Locate the cell with the specified text and output its (x, y) center coordinate. 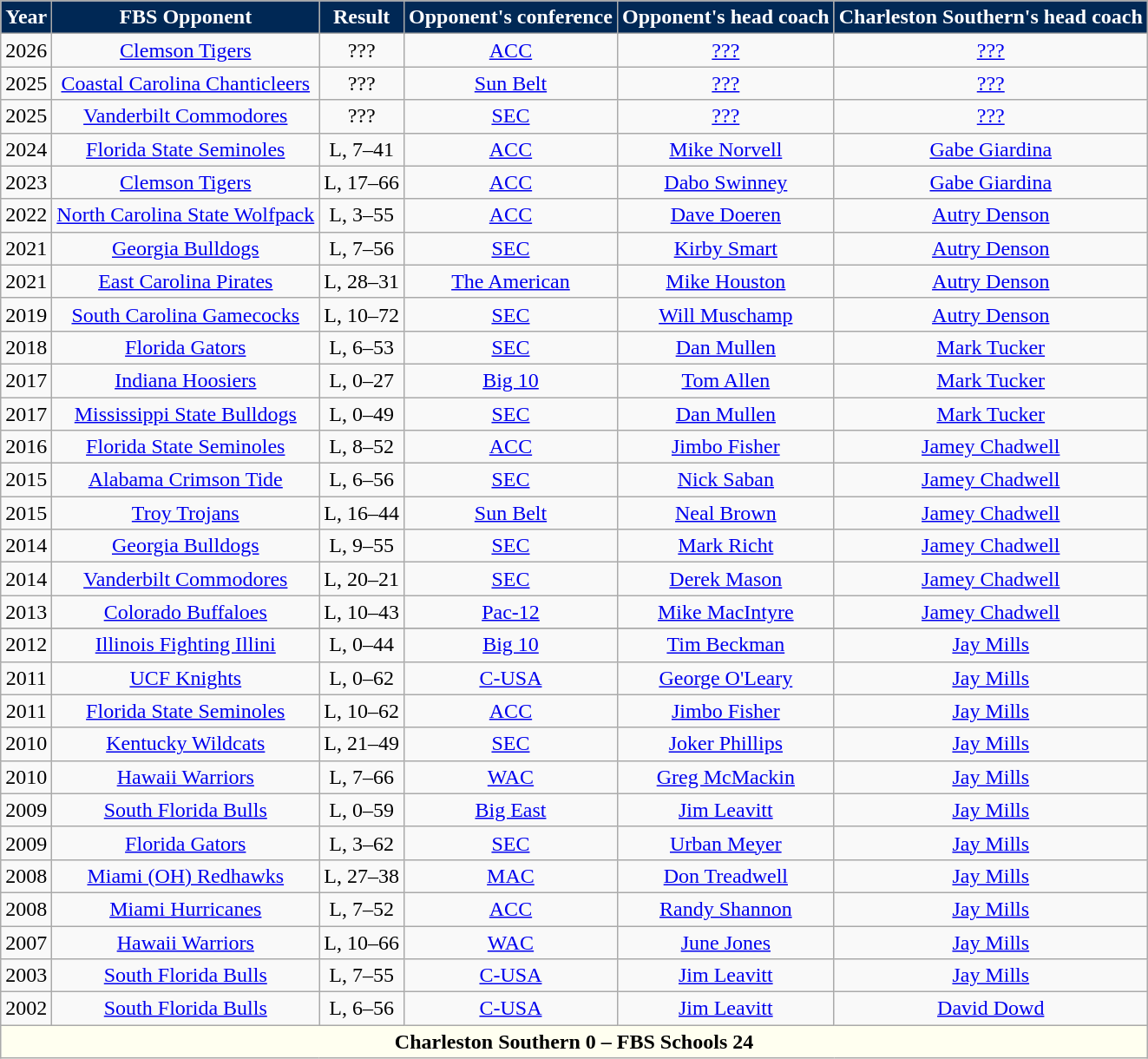
Kentucky Wildcats (186, 744)
East Carolina Pirates (186, 281)
L, 3–62 (362, 843)
North Carolina State Wolfpack (186, 215)
Year (26, 17)
Charleston Southern's head coach (991, 17)
Urban Meyer (725, 843)
Mike Houston (725, 281)
Miami Hurricanes (186, 909)
L, 0–49 (362, 414)
Mike Norvell (725, 149)
George O'Leary (725, 678)
Pac-12 (510, 612)
L, 28–31 (362, 281)
Indiana Hoosiers (186, 380)
L, 9–55 (362, 546)
2022 (26, 215)
UCF Knights (186, 678)
2007 (26, 942)
June Jones (725, 942)
L, 20–21 (362, 579)
Big East (510, 810)
Joker Phillips (725, 744)
L, 0–44 (362, 645)
L, 0–27 (362, 380)
2016 (26, 447)
L, 7–66 (362, 777)
David Dowd (991, 1009)
Mike MacIntyre (725, 612)
2019 (26, 314)
L, 7–41 (362, 149)
MAC (510, 876)
2013 (26, 612)
L, 7–56 (362, 248)
Opponent's conference (510, 17)
Neal Brown (725, 513)
The American (510, 281)
FBS Opponent (186, 17)
Tim Beckman (725, 645)
South Carolina Gamecocks (186, 314)
2003 (26, 976)
L, 27–38 (362, 876)
Troy Trojans (186, 513)
Mississippi State Bulldogs (186, 414)
Tom Allen (725, 380)
L, 10–72 (362, 314)
2012 (26, 645)
Opponent's head coach (725, 17)
2023 (26, 182)
Mark Richt (725, 546)
2002 (26, 1009)
L, 8–52 (362, 447)
L, 21–49 (362, 744)
Miami (OH) Redhawks (186, 876)
Kirby Smart (725, 248)
L, 10–43 (362, 612)
Nick Saban (725, 480)
L, 7–52 (362, 909)
Alabama Crimson Tide (186, 480)
Illinois Fighting Illini (186, 645)
Derek Mason (725, 579)
Dave Doeren (725, 215)
Randy Shannon (725, 909)
L, 6–53 (362, 347)
Coastal Carolina Chanticleers (186, 83)
Charleston Southern 0 – FBS Schools 24 (574, 1042)
Dabo Swinney (725, 182)
L, 16–44 (362, 513)
L, 10–66 (362, 942)
L, 0–59 (362, 810)
2018 (26, 347)
L, 10–62 (362, 711)
2024 (26, 149)
Colorado Buffaloes (186, 612)
L, 7–55 (362, 976)
Don Treadwell (725, 876)
L, 0–62 (362, 678)
L, 3–55 (362, 215)
L, 17–66 (362, 182)
2026 (26, 50)
Greg McMackin (725, 777)
Will Muschamp (725, 314)
Result (362, 17)
